Return the [x, y] coordinate for the center point of the cell that contains the specified text.  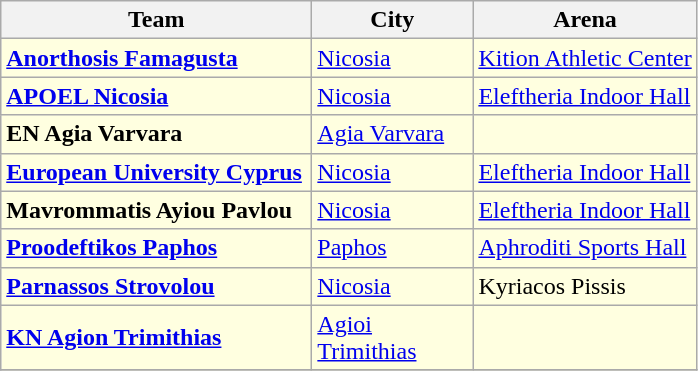
Parnassos Strovolou [156, 286]
Arena [585, 20]
EN Agia Varvara [156, 134]
Paphos [392, 248]
Team [156, 20]
European University Cyprus [156, 172]
APOEL Nicosia [156, 96]
Mavrommatis Ayiou Pavlou [156, 210]
Kyriacos Pissis [585, 286]
KN Agion Trimithias [156, 338]
Agia Varvara [392, 134]
Anorthosis Famagusta [156, 58]
Aphroditi Sports Hall [585, 248]
Agioi Trimithias [392, 338]
Proodeftikos Paphos [156, 248]
City [392, 20]
Kition Athletic Center [585, 58]
